Locate the cell with the specified text and output its (x, y) center coordinate. 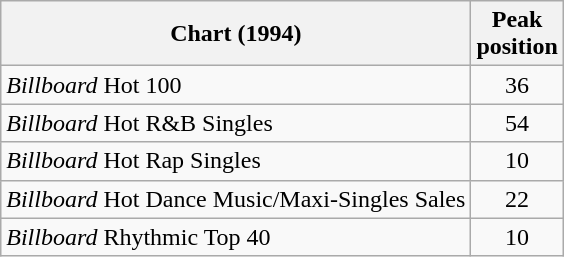
36 (517, 85)
Billboard Hot 100 (236, 85)
Chart (1994) (236, 34)
Billboard Rhythmic Top 40 (236, 237)
Peakposition (517, 34)
Billboard Hot R&B Singles (236, 123)
Billboard Hot Dance Music/Maxi-Singles Sales (236, 199)
Billboard Hot Rap Singles (236, 161)
22 (517, 199)
54 (517, 123)
